Output the [x, y] coordinate of the center of the cell containing the given text.  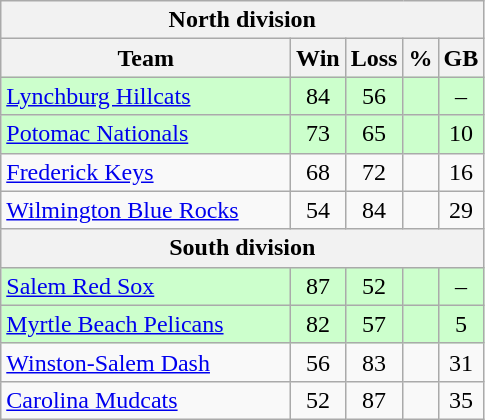
16 [461, 172]
65 [374, 134]
29 [461, 210]
Win [318, 58]
North division [242, 20]
Wilmington Blue Rocks [146, 210]
% [420, 58]
72 [374, 172]
73 [318, 134]
Frederick Keys [146, 172]
Team [146, 58]
31 [461, 362]
68 [318, 172]
South division [242, 248]
10 [461, 134]
Winston-Salem Dash [146, 362]
54 [318, 210]
Loss [374, 58]
35 [461, 400]
Carolina Mudcats [146, 400]
Myrtle Beach Pelicans [146, 324]
82 [318, 324]
57 [374, 324]
Potomac Nationals [146, 134]
Salem Red Sox [146, 286]
83 [374, 362]
GB [461, 58]
5 [461, 324]
Lynchburg Hillcats [146, 96]
